Return [x, y] of the center of cell containing provided text 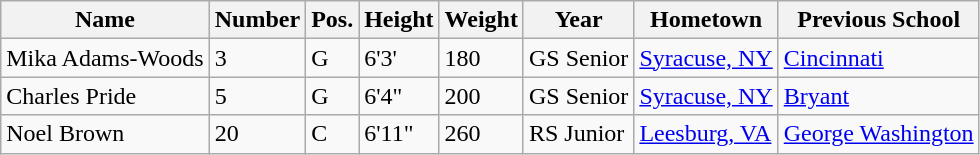
RS Junior [578, 134]
Cincinnati [878, 58]
5 [257, 96]
6'4" [399, 96]
Weight [481, 20]
Mika Adams-Woods [105, 58]
6'11" [399, 134]
Charles Pride [105, 96]
Leesburg, VA [706, 134]
Year [578, 20]
180 [481, 58]
200 [481, 96]
3 [257, 58]
C [332, 134]
20 [257, 134]
Hometown [706, 20]
Previous School [878, 20]
Name [105, 20]
Number [257, 20]
260 [481, 134]
Noel Brown [105, 134]
Height [399, 20]
George Washington [878, 134]
6'3' [399, 58]
Pos. [332, 20]
Bryant [878, 96]
